Output the [x, y] coordinate of the center of the cell containing the given text.  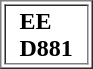
EE D881 [46, 34]
